From the cell containing the given text, extract its center point as [X, Y] coordinate. 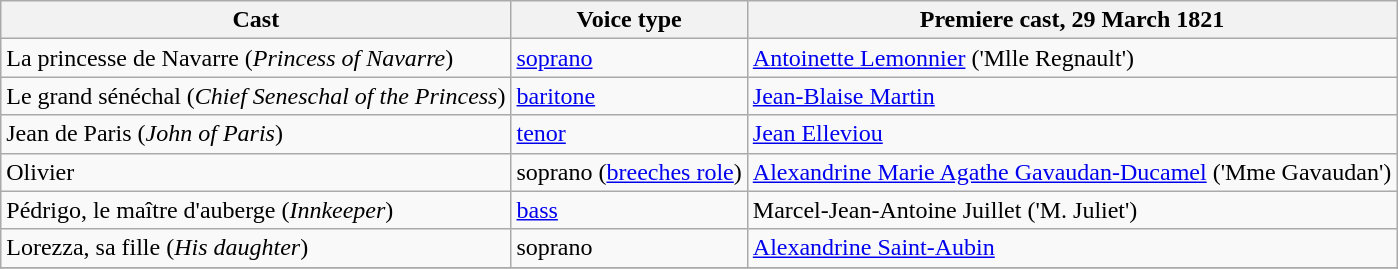
Premiere cast, 29 March 1821 [1072, 20]
Alexandrine Saint-Aubin [1072, 248]
soprano (breeches role) [629, 172]
bass [629, 210]
Jean-Blaise Martin [1072, 96]
Voice type [629, 20]
tenor [629, 134]
Jean Elleviou [1072, 134]
Cast [256, 20]
Antoinette Lemonnier ('Mlle Regnault') [1072, 58]
Marcel-Jean-Antoine Juillet ('M. Juliet') [1072, 210]
Lorezza, sa fille (His daughter) [256, 248]
Le grand sénéchal (Chief Seneschal of the Princess) [256, 96]
Pédrigo, le maître d'auberge (Innkeeper) [256, 210]
La princesse de Navarre (Princess of Navarre) [256, 58]
Olivier [256, 172]
baritone [629, 96]
Jean de Paris (John of Paris) [256, 134]
Alexandrine Marie Agathe Gavaudan-Ducamel ('Mme Gavaudan') [1072, 172]
